Find where the given text appears and provide that cell's center as [X, Y] coordinate. 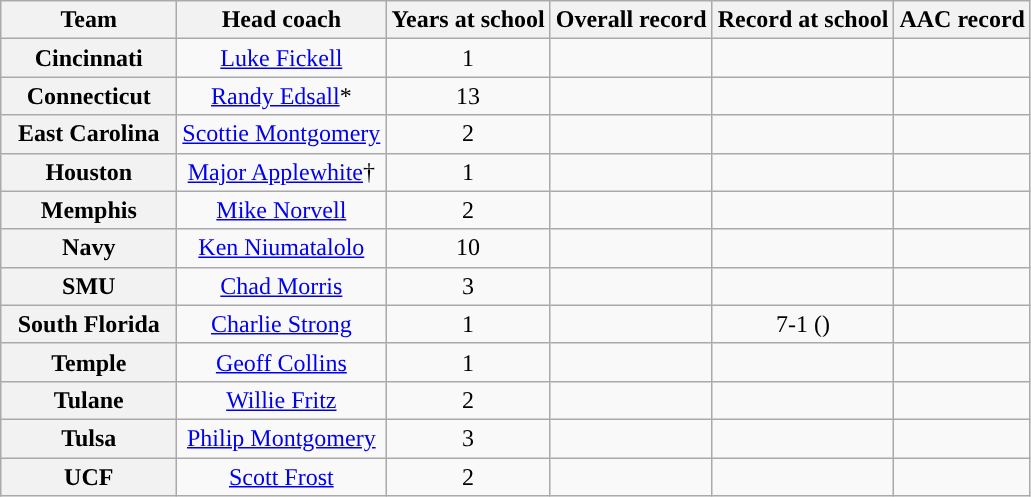
Chad Morris [282, 286]
South Florida [89, 324]
Scottie Montgomery [282, 134]
Memphis [89, 210]
Randy Edsall* [282, 96]
Scott Frost [282, 477]
Years at school [468, 20]
Temple [89, 362]
UCF [89, 477]
Luke Fickell [282, 58]
Tulane [89, 400]
Cincinnati [89, 58]
Connecticut [89, 96]
SMU [89, 286]
Willie Fritz [282, 400]
Overall record [631, 20]
East Carolina [89, 134]
Major Applewhite† [282, 172]
Record at school [803, 20]
Ken Niumatalolo [282, 248]
Navy [89, 248]
Geoff Collins [282, 362]
Head coach [282, 20]
Houston [89, 172]
7-1 () [803, 324]
10 [468, 248]
13 [468, 96]
AAC record [962, 20]
Team [89, 20]
Philip Montgomery [282, 438]
Charlie Strong [282, 324]
Mike Norvell [282, 210]
Tulsa [89, 438]
